From the cell containing the given text, extract its center point as [X, Y] coordinate. 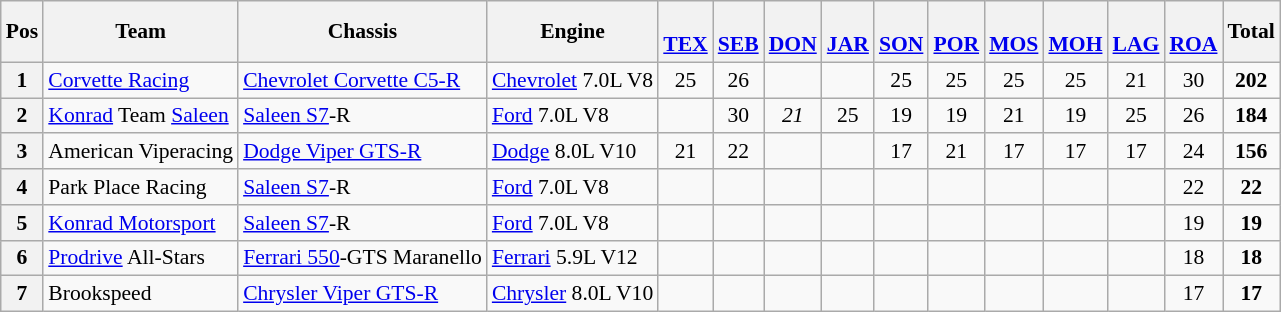
Chevrolet 7.0L V8 [572, 80]
4 [22, 187]
Park Place Racing [140, 187]
MOS [1014, 32]
Konrad Team Saleen [140, 116]
184 [1252, 116]
ROA [1193, 32]
Team [140, 32]
7 [22, 294]
Brookspeed [140, 294]
24 [1193, 152]
2 [22, 116]
Pos [22, 32]
Dodge 8.0L V10 [572, 152]
LAG [1136, 32]
Ferrari 5.9L V12 [572, 258]
6 [22, 258]
Total [1252, 32]
Prodrive All-Stars [140, 258]
TEX [686, 32]
Konrad Motorsport [140, 223]
3 [22, 152]
1 [22, 80]
5 [22, 223]
POR [956, 32]
Chassis [362, 32]
Ferrari 550-GTS Maranello [362, 258]
DON [793, 32]
SON [902, 32]
MOH [1075, 32]
202 [1252, 80]
Chrysler 8.0L V10 [572, 294]
Chevrolet Corvette C5-R [362, 80]
Dodge Viper GTS-R [362, 152]
Engine [572, 32]
Corvette Racing [140, 80]
156 [1252, 152]
JAR [848, 32]
SEB [738, 32]
Chrysler Viper GTS-R [362, 294]
American Viperacing [140, 152]
